Output the (X, Y) coordinate of the center of the cell containing the given text.  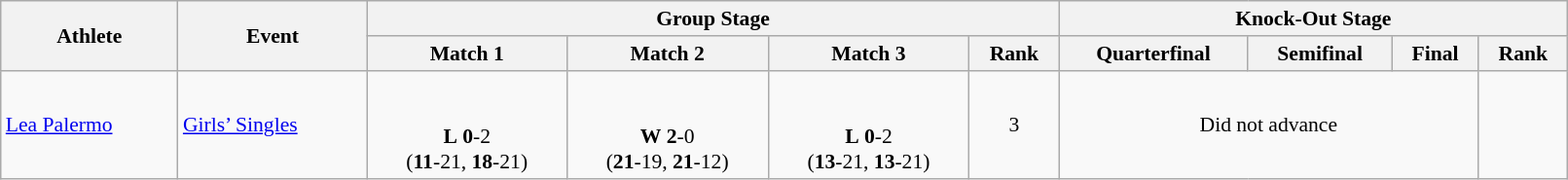
Match 2 (668, 54)
Did not advance (1269, 125)
Match 1 (467, 54)
Girls’ Singles (273, 125)
Final (1435, 54)
L 0-2 (13-21, 13-21) (868, 125)
L 0-2 (11-21, 18-21) (467, 125)
Semifinal (1320, 54)
W 2-0 (21-19, 21-12) (668, 125)
Match 3 (868, 54)
Lea Palermo (90, 125)
3 (1014, 125)
Athlete (90, 35)
Quarterfinal (1153, 54)
Group Stage (712, 18)
Knock-Out Stage (1314, 18)
Event (273, 35)
